Identify which cell holds the provided text, then report its [X, Y] central coordinate. 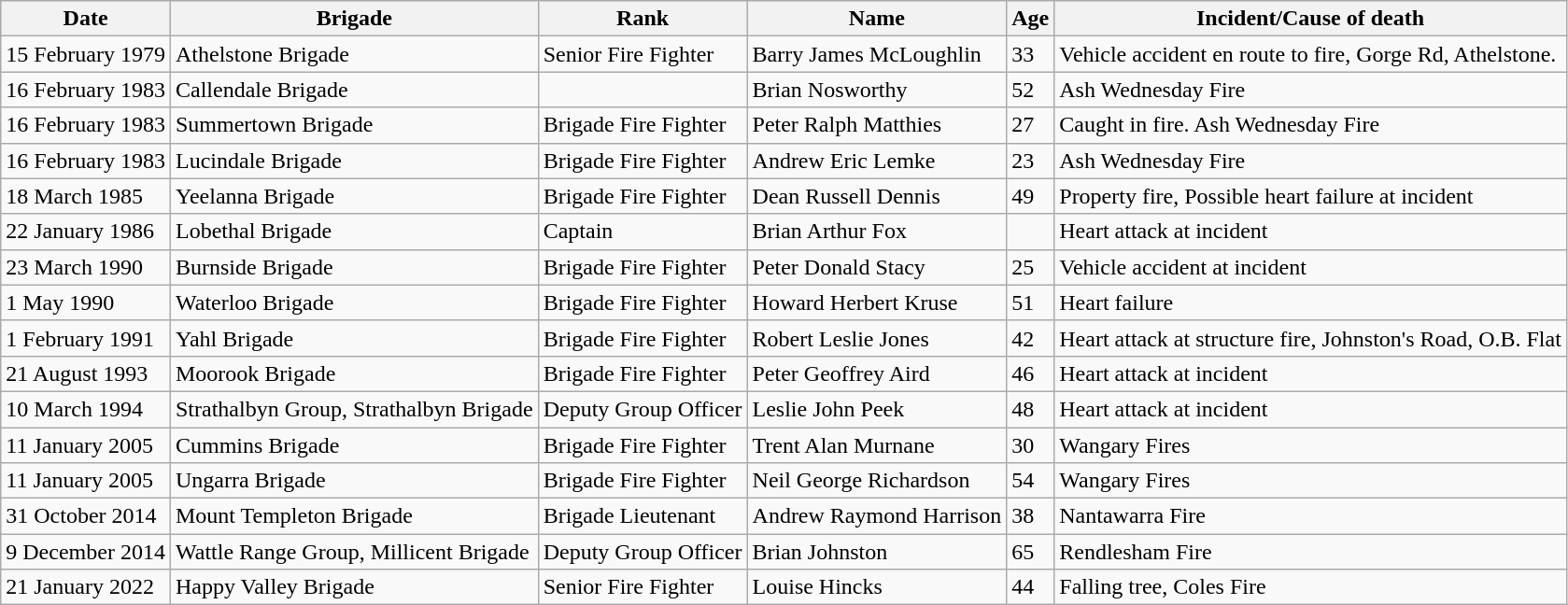
Brian Arthur Fox [877, 232]
Date [86, 19]
Summertown Brigade [354, 125]
Vehicle accident at incident [1311, 267]
23 [1031, 161]
31 October 2014 [86, 516]
Name [877, 19]
15 February 1979 [86, 54]
44 [1031, 587]
33 [1031, 54]
49 [1031, 196]
Caught in fire. Ash Wednesday Fire [1311, 125]
Vehicle accident en route to fire, Gorge Rd, Athelstone. [1311, 54]
Yahl Brigade [354, 338]
Heart failure [1311, 302]
21 August 1993 [86, 373]
Athelstone Brigade [354, 54]
65 [1031, 552]
Barry James McLoughlin [877, 54]
52 [1031, 90]
Nantawarra Fire [1311, 516]
Heart attack at structure fire, Johnston's Road, O.B. Flat [1311, 338]
54 [1031, 481]
Brigade [354, 19]
Incident/Cause of death [1311, 19]
Callendale Brigade [354, 90]
18 March 1985 [86, 196]
Falling tree, Coles Fire [1311, 587]
22 January 1986 [86, 232]
27 [1031, 125]
Brian Nosworthy [877, 90]
9 December 2014 [86, 552]
Captain [643, 232]
21 January 2022 [86, 587]
25 [1031, 267]
Brigade Lieutenant [643, 516]
Neil George Richardson [877, 481]
Trent Alan Murnane [877, 445]
38 [1031, 516]
Howard Herbert Kruse [877, 302]
1 May 1990 [86, 302]
Lucindale Brigade [354, 161]
10 March 1994 [86, 409]
1 February 1991 [86, 338]
30 [1031, 445]
Burnside Brigade [354, 267]
Moorook Brigade [354, 373]
Mount Templeton Brigade [354, 516]
Wattle Range Group, Millicent Brigade [354, 552]
Rendlesham Fire [1311, 552]
Leslie John Peek [877, 409]
48 [1031, 409]
42 [1031, 338]
Happy Valley Brigade [354, 587]
Peter Donald Stacy [877, 267]
Property fire, Possible heart failure at incident [1311, 196]
Cummins Brigade [354, 445]
Age [1031, 19]
51 [1031, 302]
Yeelanna Brigade [354, 196]
Lobethal Brigade [354, 232]
Andrew Eric Lemke [877, 161]
Peter Geoffrey Aird [877, 373]
Ungarra Brigade [354, 481]
Rank [643, 19]
Strathalbyn Group, Strathalbyn Brigade [354, 409]
Andrew Raymond Harrison [877, 516]
Dean Russell Dennis [877, 196]
Waterloo Brigade [354, 302]
46 [1031, 373]
23 March 1990 [86, 267]
Peter Ralph Matthies [877, 125]
Brian Johnston [877, 552]
Robert Leslie Jones [877, 338]
Louise Hincks [877, 587]
